Return (X, Y) of the center of cell containing provided text 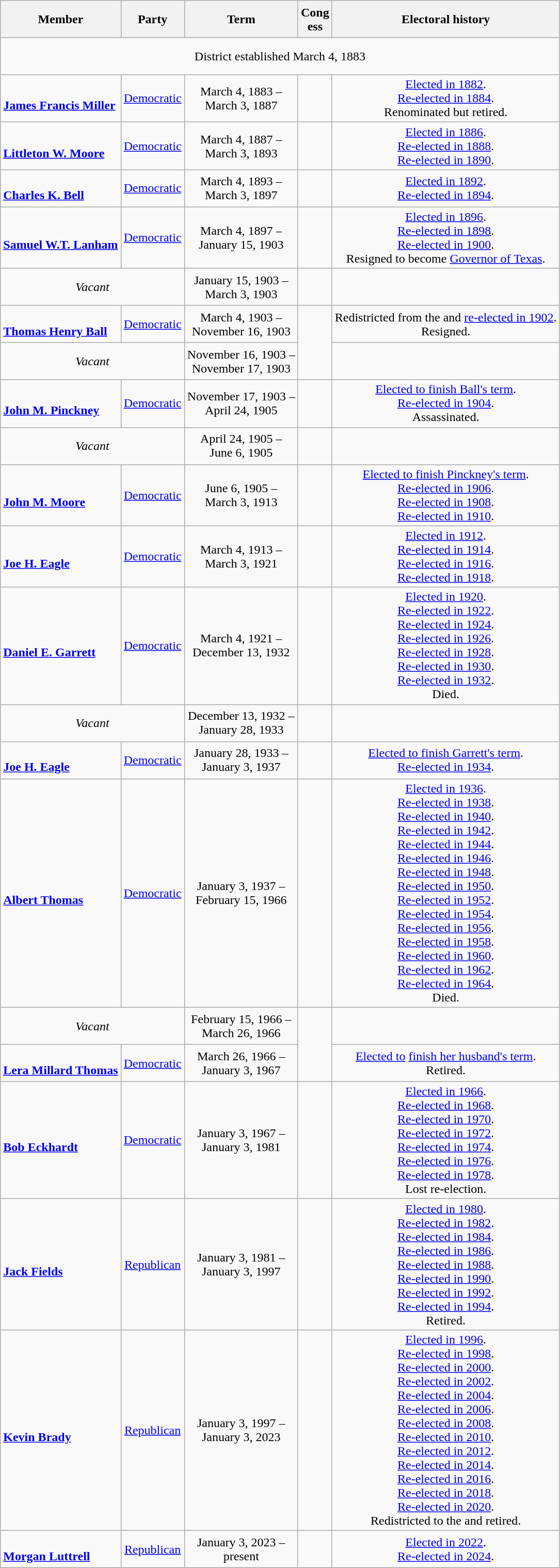
December 13, 1932 –January 28, 1933 (241, 723)
March 4, 1913 –March 3, 1921 (241, 556)
Kevin Brady (61, 1430)
Party (153, 19)
February 15, 1966 –March 26, 1966 (241, 1026)
James Francis Miller (61, 99)
Redistricted from the and re-elected in 1902.Resigned. (446, 324)
Elected in 1886.Re-elected in 1888.Re-elected in 1890. (446, 146)
March 4, 1883 –March 3, 1887 (241, 99)
March 4, 1893 –March 3, 1897 (241, 188)
John M. Pinckney (61, 403)
November 17, 1903 –April 24, 1905 (241, 403)
Elected in 2022.Re-elected in 2024. (446, 1549)
June 6, 1905 –March 3, 1913 (241, 495)
Elected in 1966.Re-elected in 1968.Re-elected in 1970.Re-elected in 1972.Re-elected in 1974.Re-elected in 1976.Re-elected in 1978.Lost re-election. (446, 1140)
Littleton W. Moore (61, 146)
January 3, 1967 –January 3, 1981 (241, 1140)
Member (61, 19)
March 26, 1966 –January 3, 1967 (241, 1063)
Electoral history (446, 19)
Elected in 1882.Re-elected in 1884.Renominated but retired. (446, 99)
January 3, 2023 –present (241, 1549)
Elected to finish Garrett's term.Re-elected in 1934. (446, 760)
Charles K. Bell (61, 188)
Morgan Luttrell (61, 1549)
District established March 4, 1883 (280, 56)
March 4, 1921 –December 13, 1932 (241, 646)
Jack Fields (61, 1264)
Elected in 1920.Re-elected in 1922.Re-elected in 1924.Re-elected in 1926.Re-elected in 1928.Re-elected in 1930.Re-elected in 1932.Died. (446, 646)
Congess (315, 19)
Daniel E. Garrett (61, 646)
Samuel W.T. Lanham (61, 237)
January 28, 1933 –January 3, 1937 (241, 760)
January 3, 1997 –January 3, 2023 (241, 1430)
March 4, 1897 –January 15, 1903 (241, 237)
Elected to finish her husband's term.Retired. (446, 1063)
John M. Moore (61, 495)
January 3, 1981 –January 3, 1997 (241, 1264)
January 3, 1937 –February 15, 1966 (241, 893)
Elected to finish Pinckney's term.Re-elected in 1906.Re-elected in 1908.Re-elected in 1910. (446, 495)
Elected in 1892.Re-elected in 1894. (446, 188)
November 16, 1903 –November 17, 1903 (241, 361)
Elected in 1912.Re-elected in 1914.Re-elected in 1916.Re-elected in 1918. (446, 556)
Term (241, 19)
March 4, 1903 –November 16, 1903 (241, 324)
April 24, 1905 –June 6, 1905 (241, 446)
Elected to finish Ball's term.Re-elected in 1904.Assassinated. (446, 403)
Thomas Henry Ball (61, 324)
Lera Millard Thomas (61, 1063)
January 15, 1903 –March 3, 1903 (241, 287)
March 4, 1887 –March 3, 1893 (241, 146)
Albert Thomas (61, 893)
Bob Eckhardt (61, 1140)
Elected in 1896.Re-elected in 1898.Re-elected in 1900.Resigned to become Governor of Texas. (446, 237)
